Locate the cell with the specified text and output its (X, Y) center coordinate. 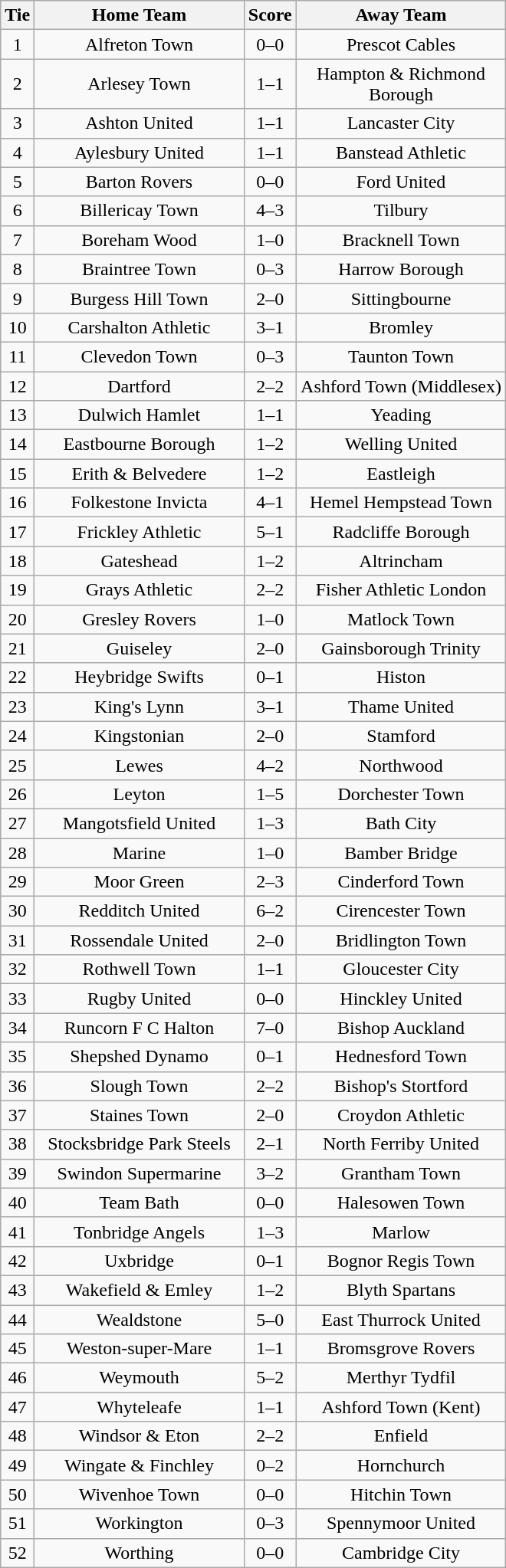
47 (18, 1407)
Croydon Athletic (401, 1115)
Barton Rovers (140, 182)
Rothwell Town (140, 969)
50 (18, 1494)
Slough Town (140, 1086)
Carshalton Athletic (140, 327)
7 (18, 240)
5–1 (270, 532)
Dorchester Town (401, 794)
Leyton (140, 794)
Marlow (401, 1232)
Hornchurch (401, 1465)
Grays Athletic (140, 590)
Shepshed Dynamo (140, 1057)
Northwood (401, 765)
Hinckley United (401, 999)
Hitchin Town (401, 1494)
Uxbridge (140, 1261)
Wealdstone (140, 1319)
Moor Green (140, 882)
Merthyr Tydfil (401, 1378)
Cinderford Town (401, 882)
Gloucester City (401, 969)
Gateshead (140, 561)
Braintree Town (140, 269)
Mangotsfield United (140, 823)
27 (18, 823)
11 (18, 356)
Aylesbury United (140, 153)
Frickley Athletic (140, 532)
8 (18, 269)
7–0 (270, 1028)
2 (18, 84)
Alfreton Town (140, 44)
Staines Town (140, 1115)
46 (18, 1378)
Home Team (140, 15)
Matlock Town (401, 619)
52 (18, 1553)
Cambridge City (401, 1553)
40 (18, 1202)
1 (18, 44)
Wakefield & Emley (140, 1290)
6–2 (270, 911)
Altrincham (401, 561)
41 (18, 1232)
Erith & Belvedere (140, 474)
Ashford Town (Middlesex) (401, 385)
Eastleigh (401, 474)
Yeading (401, 415)
34 (18, 1028)
North Ferriby United (401, 1144)
Bognor Regis Town (401, 1261)
20 (18, 619)
Score (270, 15)
25 (18, 765)
Wingate & Finchley (140, 1465)
Windsor & Eton (140, 1436)
5–0 (270, 1319)
Stamford (401, 736)
Ford United (401, 182)
Spennymoor United (401, 1524)
Runcorn F C Halton (140, 1028)
26 (18, 794)
King's Lynn (140, 707)
42 (18, 1261)
38 (18, 1144)
Billericay Town (140, 211)
Radcliffe Borough (401, 532)
Whyteleafe (140, 1407)
24 (18, 736)
3–2 (270, 1173)
Boreham Wood (140, 240)
2–3 (270, 882)
12 (18, 385)
Bishop Auckland (401, 1028)
Lewes (140, 765)
Tilbury (401, 211)
28 (18, 853)
44 (18, 1319)
Eastbourne Borough (140, 444)
Weston-super-Mare (140, 1349)
4–3 (270, 211)
17 (18, 532)
35 (18, 1057)
30 (18, 911)
Hampton & Richmond Borough (401, 84)
Bamber Bridge (401, 853)
4 (18, 153)
Heybridge Swifts (140, 677)
9 (18, 298)
1–5 (270, 794)
4–2 (270, 765)
Bromley (401, 327)
Halesowen Town (401, 1202)
18 (18, 561)
Bracknell Town (401, 240)
Taunton Town (401, 356)
15 (18, 474)
Enfield (401, 1436)
Cirencester Town (401, 911)
39 (18, 1173)
31 (18, 940)
Worthing (140, 1553)
6 (18, 211)
22 (18, 677)
Hemel Hempstead Town (401, 503)
Away Team (401, 15)
Welling United (401, 444)
Ashton United (140, 123)
East Thurrock United (401, 1319)
Thame United (401, 707)
Bishop's Stortford (401, 1086)
Swindon Supermarine (140, 1173)
Tonbridge Angels (140, 1232)
Bromsgrove Rovers (401, 1349)
49 (18, 1465)
Histon (401, 677)
Ashford Town (Kent) (401, 1407)
36 (18, 1086)
Stocksbridge Park Steels (140, 1144)
23 (18, 707)
Rugby United (140, 999)
51 (18, 1524)
Clevedon Town (140, 356)
Rossendale United (140, 940)
Gresley Rovers (140, 619)
Tie (18, 15)
13 (18, 415)
Blyth Spartans (401, 1290)
Team Bath (140, 1202)
Grantham Town (401, 1173)
Gainsborough Trinity (401, 648)
Guiseley (140, 648)
3 (18, 123)
21 (18, 648)
29 (18, 882)
Harrow Borough (401, 269)
5 (18, 182)
32 (18, 969)
Dartford (140, 385)
Folkestone Invicta (140, 503)
19 (18, 590)
Sittingbourne (401, 298)
48 (18, 1436)
16 (18, 503)
Hednesford Town (401, 1057)
Marine (140, 853)
45 (18, 1349)
Fisher Athletic London (401, 590)
10 (18, 327)
Banstead Athletic (401, 153)
Prescot Cables (401, 44)
37 (18, 1115)
Bath City (401, 823)
Arlesey Town (140, 84)
4–1 (270, 503)
Burgess Hill Town (140, 298)
0–2 (270, 1465)
2–1 (270, 1144)
Wivenhoe Town (140, 1494)
Kingstonian (140, 736)
14 (18, 444)
5–2 (270, 1378)
43 (18, 1290)
Workington (140, 1524)
Bridlington Town (401, 940)
33 (18, 999)
Lancaster City (401, 123)
Dulwich Hamlet (140, 415)
Weymouth (140, 1378)
Redditch United (140, 911)
